Detect which cell encompasses the target text, then output its (X, Y) center coordinate. 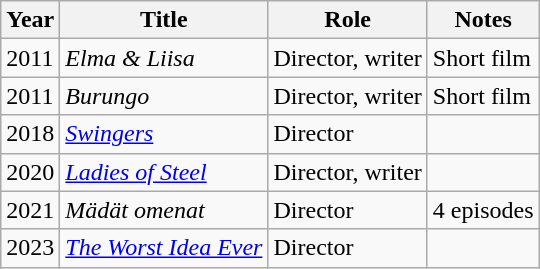
2021 (30, 210)
Ladies of Steel (164, 172)
2023 (30, 248)
Year (30, 20)
Title (164, 20)
Mädät omenat (164, 210)
4 episodes (483, 210)
Elma & Liisa (164, 58)
2018 (30, 134)
Role (348, 20)
Burungo (164, 96)
Notes (483, 20)
Swingers (164, 134)
The Worst Idea Ever (164, 248)
2020 (30, 172)
